Find where the given text appears and provide that cell's center as [x, y] coordinate. 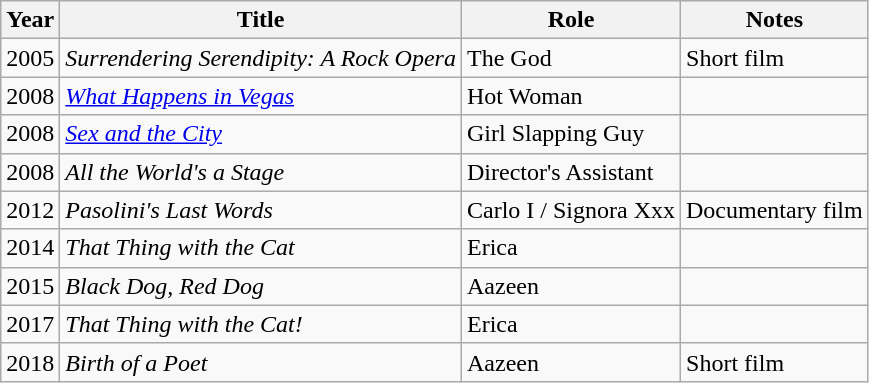
That Thing with the Cat [261, 248]
All the World's a Stage [261, 172]
Year [30, 20]
2014 [30, 248]
Title [261, 20]
Birth of a Poet [261, 362]
Director's Assistant [570, 172]
That Thing with the Cat! [261, 324]
2015 [30, 286]
Role [570, 20]
Pasolini's Last Words [261, 210]
2005 [30, 58]
2017 [30, 324]
Black Dog, Red Dog [261, 286]
Sex and the City [261, 134]
What Happens in Vegas [261, 96]
The God [570, 58]
Documentary film [775, 210]
Carlo I / Signora Xxx [570, 210]
Notes [775, 20]
Surrendering Serendipity: A Rock Opera [261, 58]
Girl Slapping Guy [570, 134]
2012 [30, 210]
Hot Woman [570, 96]
2018 [30, 362]
